Identify which cell holds the provided text, then report its (x, y) central coordinate. 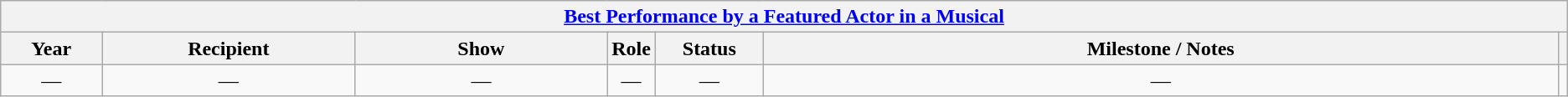
Best Performance by a Featured Actor in a Musical (784, 17)
Milestone / Notes (1161, 48)
Role (632, 48)
Status (709, 48)
Show (481, 48)
Recipient (229, 48)
Year (52, 48)
